Locate the cell with the specified text and output its (X, Y) center coordinate. 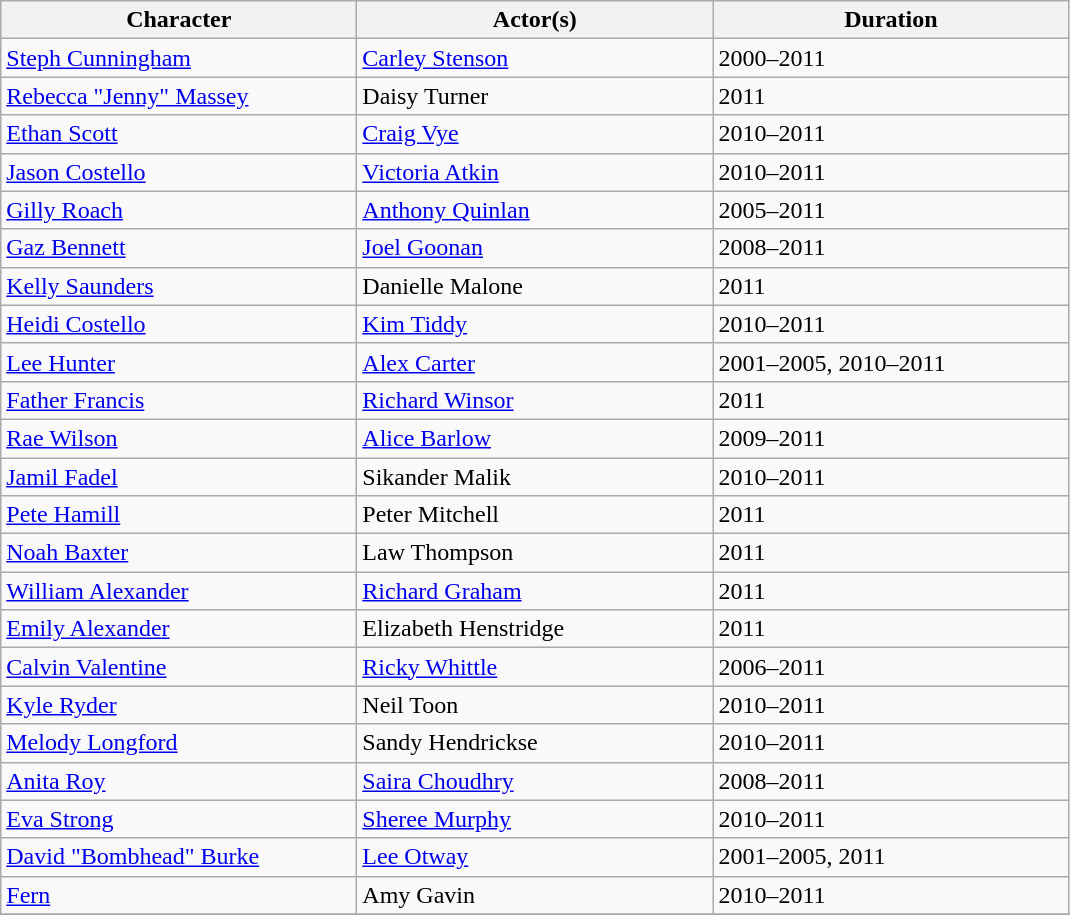
Gaz Bennett (179, 248)
2000–2011 (891, 58)
Sheree Murphy (535, 819)
William Alexander (179, 591)
Kelly Saunders (179, 286)
Amy Gavin (535, 895)
Joel Goonan (535, 248)
Noah Baxter (179, 553)
Danielle Malone (535, 286)
Jason Costello (179, 172)
Kim Tiddy (535, 324)
Victoria Atkin (535, 172)
Anthony Quinlan (535, 210)
Rae Wilson (179, 438)
Kyle Ryder (179, 705)
Duration (891, 20)
Heidi Costello (179, 324)
Ethan Scott (179, 134)
Sikander Malik (535, 477)
David "Bombhead" Burke (179, 857)
Character (179, 20)
Daisy Turner (535, 96)
Father Francis (179, 400)
Emily Alexander (179, 629)
Neil Toon (535, 705)
Carley Stenson (535, 58)
2001–2005, 2010–2011 (891, 362)
Saira Choudhry (535, 781)
Steph Cunningham (179, 58)
Ricky Whittle (535, 667)
Fern (179, 895)
Lee Otway (535, 857)
Sandy Hendrickse (535, 743)
Peter Mitchell (535, 515)
Jamil Fadel (179, 477)
Calvin Valentine (179, 667)
2005–2011 (891, 210)
Anita Roy (179, 781)
2006–2011 (891, 667)
Melody Longford (179, 743)
Actor(s) (535, 20)
Gilly Roach (179, 210)
Craig Vye (535, 134)
Richard Winsor (535, 400)
Pete Hamill (179, 515)
2001–2005, 2011 (891, 857)
Law Thompson (535, 553)
Elizabeth Henstridge (535, 629)
Eva Strong (179, 819)
Rebecca "Jenny" Massey (179, 96)
Lee Hunter (179, 362)
Alex Carter (535, 362)
2009–2011 (891, 438)
Richard Graham (535, 591)
Alice Barlow (535, 438)
